Pinpoint the cell where the given text exists, returning its [X, Y] midpoint coordinate. 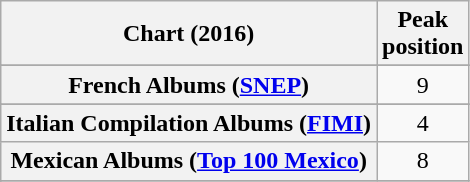
Italian Compilation Albums (FIMI) [189, 123]
Chart (2016) [189, 34]
French Albums (SNEP) [189, 85]
4 [423, 123]
9 [423, 85]
Mexican Albums (Top 100 Mexico) [189, 161]
8 [423, 161]
Peakposition [423, 34]
